Return the (X, Y) coordinate for the center point of the cell that contains the specified text.  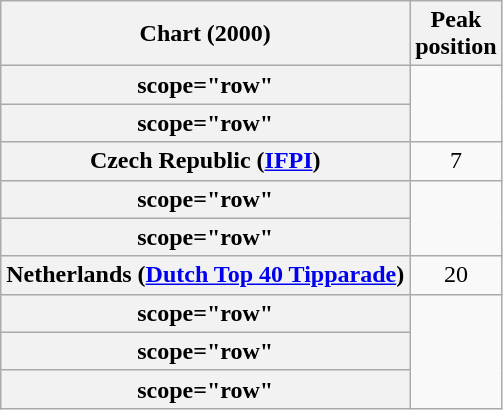
20 (456, 275)
Netherlands (Dutch Top 40 Tipparade) (206, 275)
Chart (2000) (206, 34)
Peakposition (456, 34)
7 (456, 161)
Czech Republic (IFPI) (206, 161)
